Identify which cell holds the provided text, then report its [X, Y] central coordinate. 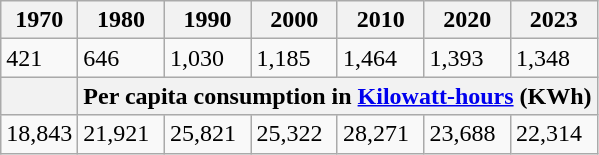
1,185 [294, 58]
1,393 [468, 58]
1990 [208, 20]
25,322 [294, 134]
1,030 [208, 58]
28,271 [380, 134]
22,314 [554, 134]
421 [40, 58]
25,821 [208, 134]
1,348 [554, 58]
21,921 [122, 134]
2020 [468, 20]
1970 [40, 20]
2000 [294, 20]
646 [122, 58]
1980 [122, 20]
1,464 [380, 58]
23,688 [468, 134]
2010 [380, 20]
Per capita consumption in Kilowatt-hours (KWh) [338, 96]
18,843 [40, 134]
2023 [554, 20]
